Extract the (X, Y) coordinate from the center of the cell holding the provided text.  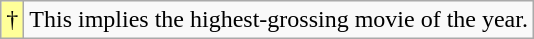
This implies the highest-grossing movie of the year. (279, 20)
† (12, 20)
